From the cell containing the given text, extract its center point as (X, Y) coordinate. 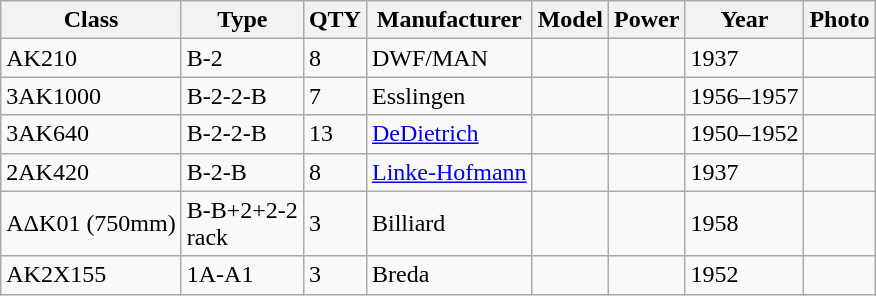
13 (334, 134)
Power (647, 20)
Photo (840, 20)
1958 (744, 224)
Year (744, 20)
Esslingen (449, 96)
ΑΚ2Χ155 (91, 275)
2ΑΚ420 (91, 172)
B-2-B (242, 172)
ΑΚ210 (91, 58)
Manufacturer (449, 20)
DWF/MAN (449, 58)
DeDietrich (449, 134)
B-B+2+2-2rack (242, 224)
Β-2 (242, 58)
7 (334, 96)
1950–1952 (744, 134)
3ΑΚ640 (91, 134)
1952 (744, 275)
Breda (449, 275)
ΑΔΚ01 (750mm) (91, 224)
Class (91, 20)
Model (570, 20)
Type (242, 20)
1956–1957 (744, 96)
QTY (334, 20)
Linke-Hofmann (449, 172)
3ΑΚ1000 (91, 96)
1A-A1 (242, 275)
Billiard (449, 224)
